Scan for the cell matching the given text and deliver its (x, y) coordinate at center. 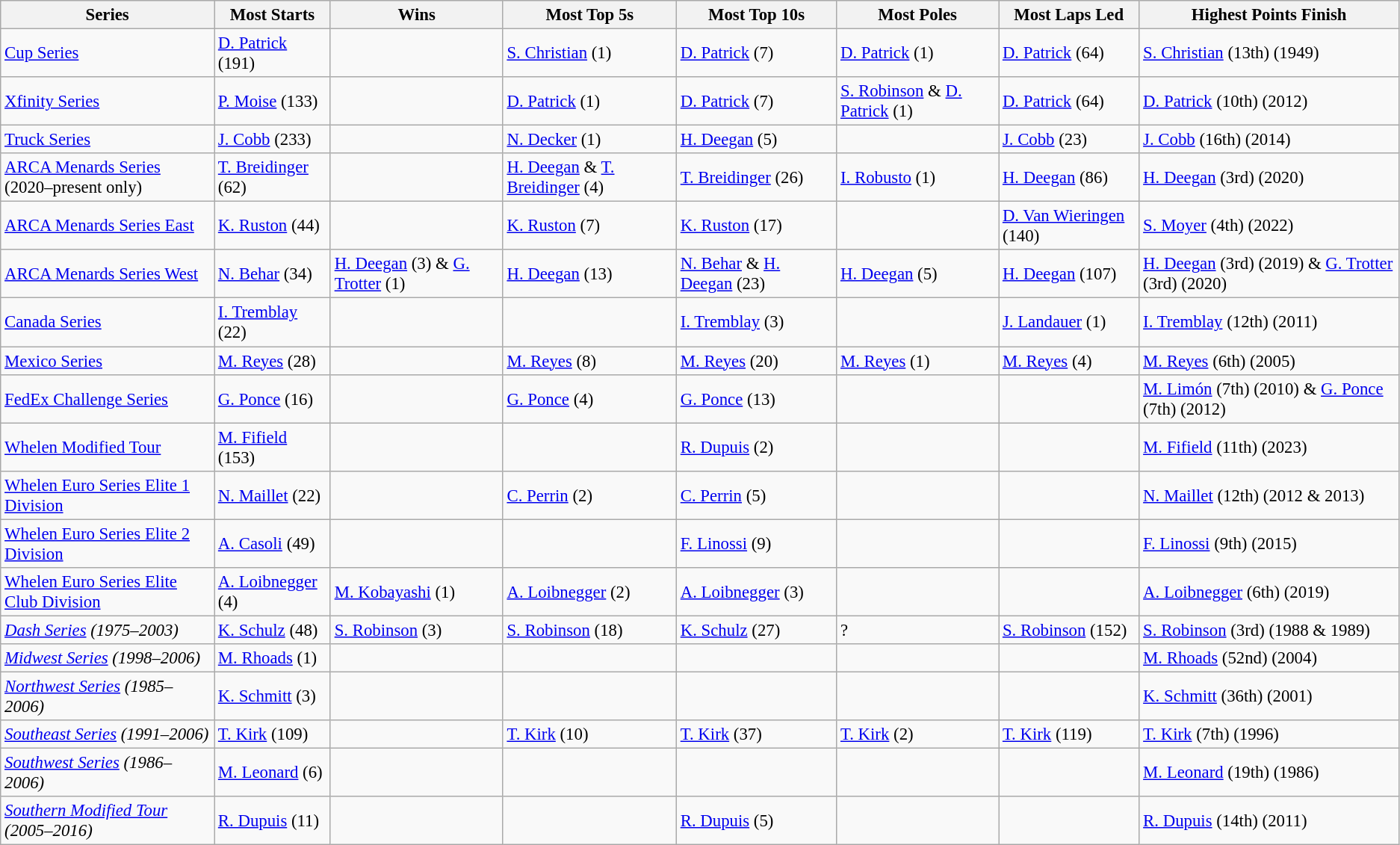
H. Deegan (86) (1069, 178)
N. Decker (1) (589, 140)
D. Van Wieringen (140) (1069, 226)
Highest Points Finish (1269, 15)
R. Dupuis (11) (273, 820)
S. Christian (1) (589, 54)
S. Robinson (3rd) (1988 & 1989) (1269, 630)
A. Loibnegger (3) (756, 592)
G. Ponce (4) (589, 399)
T. Kirk (119) (1069, 734)
Whelen Euro Series Elite 1 Division (108, 495)
Wins (417, 15)
Whelen Euro Series Elite 2 Division (108, 544)
N. Behar & H. Deegan (23) (756, 273)
M. Reyes (20) (756, 361)
Northwest Series (1985–2006) (108, 696)
Southeast Series (1991–2006) (108, 734)
ARCA Menards Series East (108, 226)
S. Robinson (18) (589, 630)
K. Ruston (44) (273, 226)
P. Moise (133) (273, 102)
A. Loibnegger (6th) (2019) (1269, 592)
G. Ponce (13) (756, 399)
T. Breidinger (62) (273, 178)
I. Tremblay (12th) (2011) (1269, 323)
C. Perrin (5) (756, 495)
? (917, 630)
Most Laps Led (1069, 15)
M. Reyes (8) (589, 361)
R. Dupuis (14th) (2011) (1269, 820)
Midwest Series (1998–2006) (108, 658)
T. Kirk (37) (756, 734)
N. Maillet (12th) (2012 & 2013) (1269, 495)
M. Reyes (4) (1069, 361)
K. Schulz (27) (756, 630)
J. Cobb (233) (273, 140)
J. Landauer (1) (1069, 323)
H. Deegan (3rd) (2020) (1269, 178)
Most Poles (917, 15)
Whelen Euro Series Elite Club Division (108, 592)
Dash Series (1975–2003) (108, 630)
Mexico Series (108, 361)
M. Limón (7th) (2010) & G. Ponce (7th) (2012) (1269, 399)
Whelen Modified Tour (108, 447)
M. Fifield (153) (273, 447)
Most Starts (273, 15)
S. Robinson (3) (417, 630)
A. Loibnegger (4) (273, 592)
M. Rhoads (1) (273, 658)
T. Kirk (10) (589, 734)
C. Perrin (2) (589, 495)
R. Dupuis (2) (756, 447)
R. Dupuis (5) (756, 820)
H. Deegan (3) & G. Trotter (1) (417, 273)
D. Patrick (191) (273, 54)
I. Tremblay (3) (756, 323)
J. Cobb (23) (1069, 140)
K. Schulz (48) (273, 630)
S. Robinson (152) (1069, 630)
M. Rhoads (52nd) (2004) (1269, 658)
Cup Series (108, 54)
ARCA Menards Series West (108, 273)
T. Kirk (109) (273, 734)
M. Fifield (11th) (2023) (1269, 447)
S. Robinson & D. Patrick (1) (917, 102)
M. Kobayashi (1) (417, 592)
A. Casoli (49) (273, 544)
Southern Modified Tour (2005–2016) (108, 820)
K. Ruston (17) (756, 226)
M. Leonard (6) (273, 773)
D. Patrick (10th) (2012) (1269, 102)
A. Loibnegger (2) (589, 592)
H. Deegan (107) (1069, 273)
N. Behar (34) (273, 273)
I. Tremblay (22) (273, 323)
M. Reyes (28) (273, 361)
M. Leonard (19th) (1986) (1269, 773)
S. Moyer (4th) (2022) (1269, 226)
I. Robusto (1) (917, 178)
K. Ruston (7) (589, 226)
T. Kirk (2) (917, 734)
G. Ponce (16) (273, 399)
M. Reyes (1) (917, 361)
Most Top 5s (589, 15)
M. Reyes (6th) (2005) (1269, 361)
T. Kirk (7th) (1996) (1269, 734)
ARCA Menards Series (2020–present only) (108, 178)
N. Maillet (22) (273, 495)
Series (108, 15)
T. Breidinger (26) (756, 178)
H. Deegan (3rd) (2019) & G. Trotter (3rd) (2020) (1269, 273)
F. Linossi (9th) (2015) (1269, 544)
Most Top 10s (756, 15)
S. Christian (13th) (1949) (1269, 54)
H. Deegan & T. Breidinger (4) (589, 178)
Canada Series (108, 323)
J. Cobb (16th) (2014) (1269, 140)
K. Schmitt (3) (273, 696)
Southwest Series (1986–2006) (108, 773)
FedEx Challenge Series (108, 399)
H. Deegan (13) (589, 273)
F. Linossi (9) (756, 544)
Truck Series (108, 140)
K. Schmitt (36th) (2001) (1269, 696)
Xfinity Series (108, 102)
